Return the (X, Y) coordinate for the center point of the cell that contains the specified text.  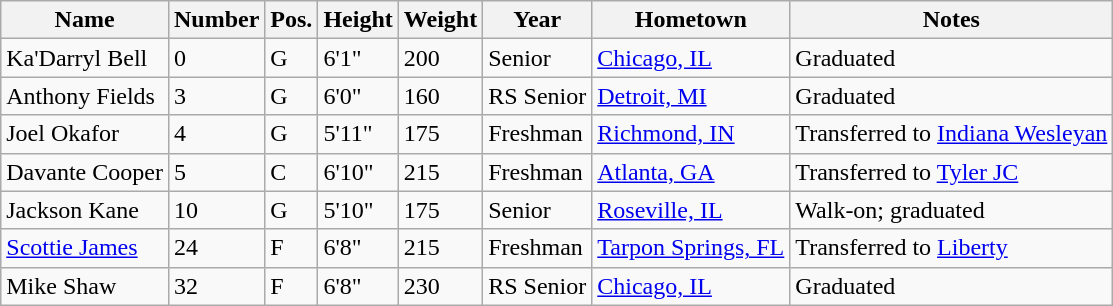
Year (538, 20)
Davante Cooper (85, 172)
Transferred to Tyler JC (952, 172)
Transferred to Indiana Wesleyan (952, 134)
Transferred to Liberty (952, 248)
Weight (440, 20)
160 (440, 96)
C (292, 172)
6'1" (358, 58)
Hometown (691, 20)
Tarpon Springs, FL (691, 248)
5 (216, 172)
5'11" (358, 134)
Atlanta, GA (691, 172)
0 (216, 58)
6'10" (358, 172)
32 (216, 286)
Ka'Darryl Bell (85, 58)
Anthony Fields (85, 96)
230 (440, 286)
Joel Okafor (85, 134)
Scottie James (85, 248)
10 (216, 210)
3 (216, 96)
Detroit, MI (691, 96)
Notes (952, 20)
6'0" (358, 96)
Richmond, IN (691, 134)
200 (440, 58)
4 (216, 134)
5'10" (358, 210)
Roseville, IL (691, 210)
Pos. (292, 20)
Number (216, 20)
Jackson Kane (85, 210)
Walk-on; graduated (952, 210)
24 (216, 248)
Mike Shaw (85, 286)
Name (85, 20)
Height (358, 20)
